Provide the [x, y] coordinate of the cell's center where the given text is located.  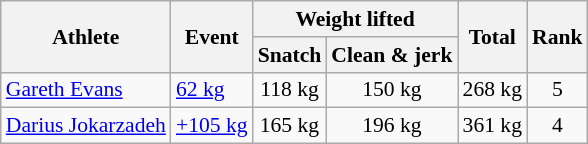
268 kg [492, 90]
Weight lifted [356, 19]
Event [212, 36]
Clean & jerk [392, 55]
361 kg [492, 126]
118 kg [290, 90]
Athlete [86, 36]
62 kg [212, 90]
150 kg [392, 90]
+105 kg [212, 126]
Darius Jokarzadeh [86, 126]
Rank [558, 36]
196 kg [392, 126]
Total [492, 36]
Gareth Evans [86, 90]
5 [558, 90]
165 kg [290, 126]
Snatch [290, 55]
4 [558, 126]
